Return (x, y) of the center of cell containing provided text 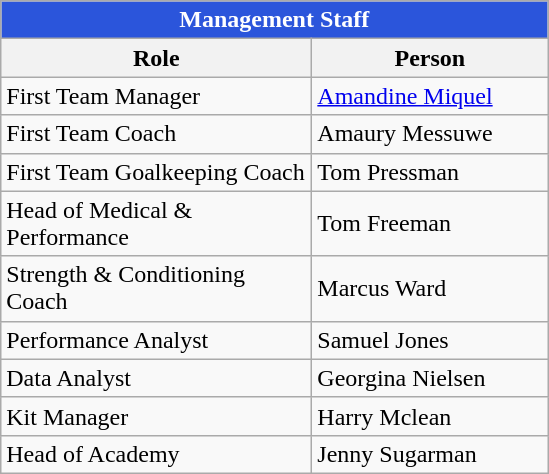
Kit Manager (156, 416)
Samuel Jones (430, 340)
Jenny Sugarman (430, 454)
Tom Freeman (430, 224)
Head of Medical & Performance (156, 224)
First Team Coach (156, 134)
Tom Pressman (430, 172)
Data Analyst (156, 378)
First Team Manager (156, 96)
Amaury Messuwe (430, 134)
Head of Academy (156, 454)
Harry Mclean (430, 416)
Person (430, 58)
Amandine Miquel (430, 96)
Strength & Conditioning Coach (156, 288)
Role (156, 58)
Marcus Ward (430, 288)
Performance Analyst (156, 340)
First Team Goalkeeping Coach (156, 172)
Management Staff (274, 20)
Georgina Nielsen (430, 378)
